Scan for the cell matching the given text and deliver its (X, Y) coordinate at center. 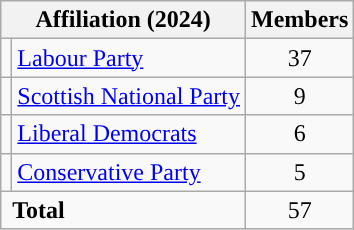
Labour Party (129, 58)
57 (300, 210)
5 (300, 172)
Liberal Democrats (129, 134)
37 (300, 58)
9 (300, 96)
Affiliation (2024) (124, 20)
Members (300, 20)
Total (124, 210)
Conservative Party (129, 172)
6 (300, 134)
Scottish National Party (129, 96)
